From the cell containing the given text, extract its center point as [X, Y] coordinate. 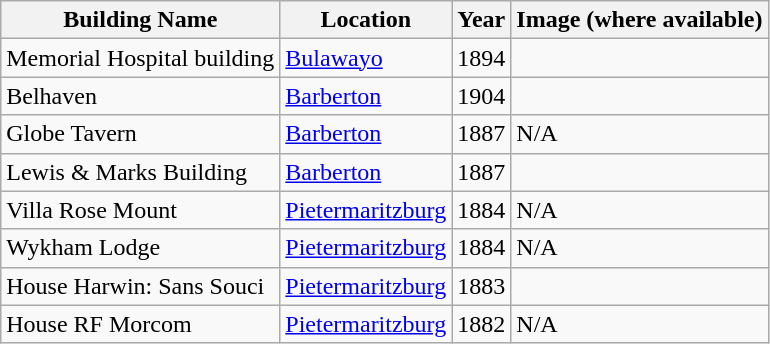
Bulawayo [366, 58]
1882 [482, 324]
House RF Morcom [140, 324]
1883 [482, 286]
Globe Tavern [140, 134]
Villa Rose Mount [140, 210]
Memorial Hospital building [140, 58]
Lewis & Marks Building [140, 172]
Wykham Lodge [140, 248]
Belhaven [140, 96]
Building Name [140, 20]
House Harwin: Sans Souci [140, 286]
Image (where available) [640, 20]
Year [482, 20]
Location [366, 20]
1894 [482, 58]
1904 [482, 96]
